Return the [x, y] coordinate for the center point of the cell that contains the specified text.  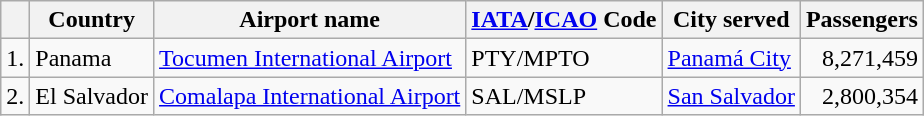
PTY/MPTO [564, 58]
Comalapa International Airport [310, 96]
8,271,459 [862, 58]
Panama [92, 58]
1. [16, 58]
IATA/ICAO Code [564, 20]
City served [731, 20]
2,800,354 [862, 96]
SAL/MSLP [564, 96]
2. [16, 96]
Tocumen International Airport [310, 58]
Passengers [862, 20]
San Salvador [731, 96]
Panamá City [731, 58]
Airport name [310, 20]
Country [92, 20]
El Salvador [92, 96]
